Capture the cell that displays the provided text and extract its (x, y) central coordinate. 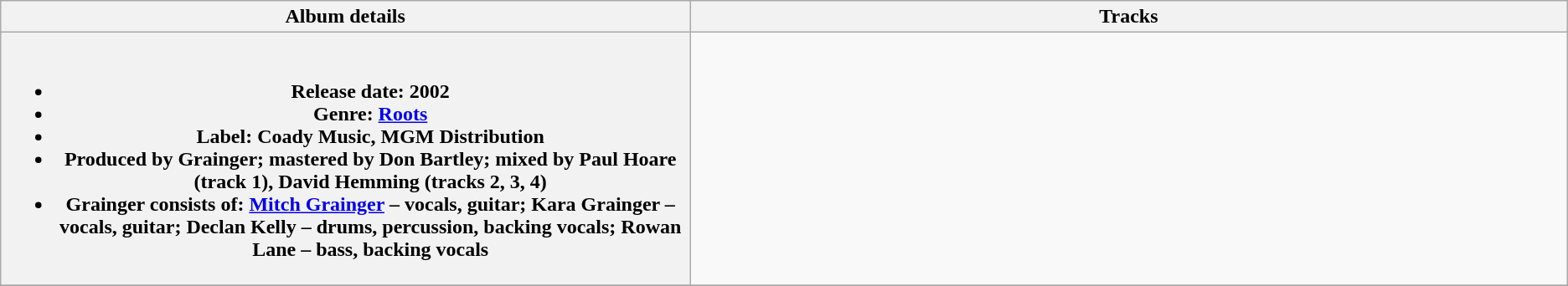
Album details (345, 17)
Tracks (1129, 17)
